Return (x, y) of the center of cell containing provided text 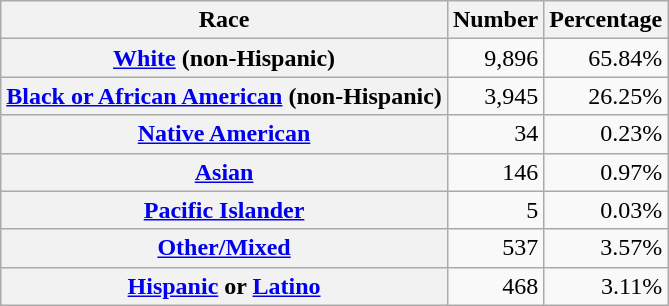
9,896 (495, 58)
65.84% (606, 58)
468 (495, 286)
34 (495, 134)
537 (495, 248)
Hispanic or Latino (224, 286)
3,945 (495, 96)
Native American (224, 134)
Pacific Islander (224, 210)
0.23% (606, 134)
Black or African American (non-Hispanic) (224, 96)
Race (224, 20)
3.11% (606, 286)
Asian (224, 172)
0.03% (606, 210)
0.97% (606, 172)
146 (495, 172)
3.57% (606, 248)
Percentage (606, 20)
26.25% (606, 96)
5 (495, 210)
White (non-Hispanic) (224, 58)
Number (495, 20)
Other/Mixed (224, 248)
